Pinpoint the cell where the given text exists, returning its (X, Y) midpoint coordinate. 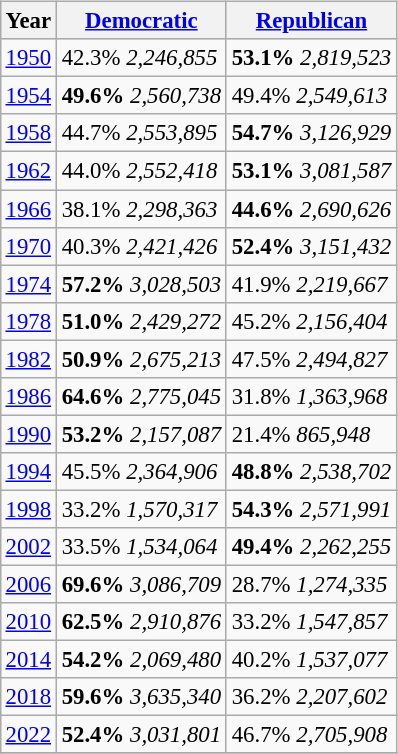
45.5% 2,364,906 (141, 472)
44.6% 2,690,626 (311, 209)
2014 (28, 660)
62.5% 2,910,876 (141, 622)
2022 (28, 735)
1974 (28, 284)
54.7% 3,126,929 (311, 133)
59.6% 3,635,340 (141, 697)
21.4% 865,948 (311, 434)
38.1% 2,298,363 (141, 209)
31.8% 1,363,968 (311, 396)
Republican (311, 21)
2006 (28, 584)
52.4% 3,031,801 (141, 735)
49.4% 2,549,613 (311, 96)
2002 (28, 547)
1962 (28, 171)
1982 (28, 359)
57.2% 3,028,503 (141, 284)
1998 (28, 509)
44.7% 2,553,895 (141, 133)
28.7% 1,274,335 (311, 584)
1994 (28, 472)
54.3% 2,571,991 (311, 509)
1978 (28, 321)
1990 (28, 434)
48.8% 2,538,702 (311, 472)
40.3% 2,421,426 (141, 246)
53.2% 2,157,087 (141, 434)
50.9% 2,675,213 (141, 359)
54.2% 2,069,480 (141, 660)
36.2% 2,207,602 (311, 697)
1970 (28, 246)
64.6% 2,775,045 (141, 396)
2010 (28, 622)
Year (28, 21)
33.2% 1,547,857 (311, 622)
53.1% 3,081,587 (311, 171)
47.5% 2,494,827 (311, 359)
49.6% 2,560,738 (141, 96)
1966 (28, 209)
42.3% 2,246,855 (141, 58)
2018 (28, 697)
33.2% 1,570,317 (141, 509)
40.2% 1,537,077 (311, 660)
1950 (28, 58)
Democratic (141, 21)
44.0% 2,552,418 (141, 171)
51.0% 2,429,272 (141, 321)
49.4% 2,262,255 (311, 547)
69.6% 3,086,709 (141, 584)
1954 (28, 96)
41.9% 2,219,667 (311, 284)
1986 (28, 396)
53.1% 2,819,523 (311, 58)
45.2% 2,156,404 (311, 321)
1958 (28, 133)
46.7% 2,705,908 (311, 735)
33.5% 1,534,064 (141, 547)
52.4% 3,151,432 (311, 246)
